For the text-containing cell, return its midpoint in [X, Y] coordinate format. 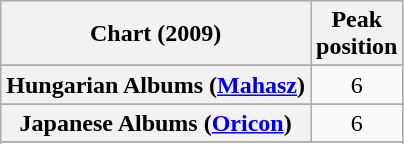
Hungarian Albums (Mahasz) [156, 85]
Chart (2009) [156, 34]
Peakposition [357, 34]
Japanese Albums (Oricon) [156, 123]
